Detect which cell encompasses the target text, then output its (X, Y) center coordinate. 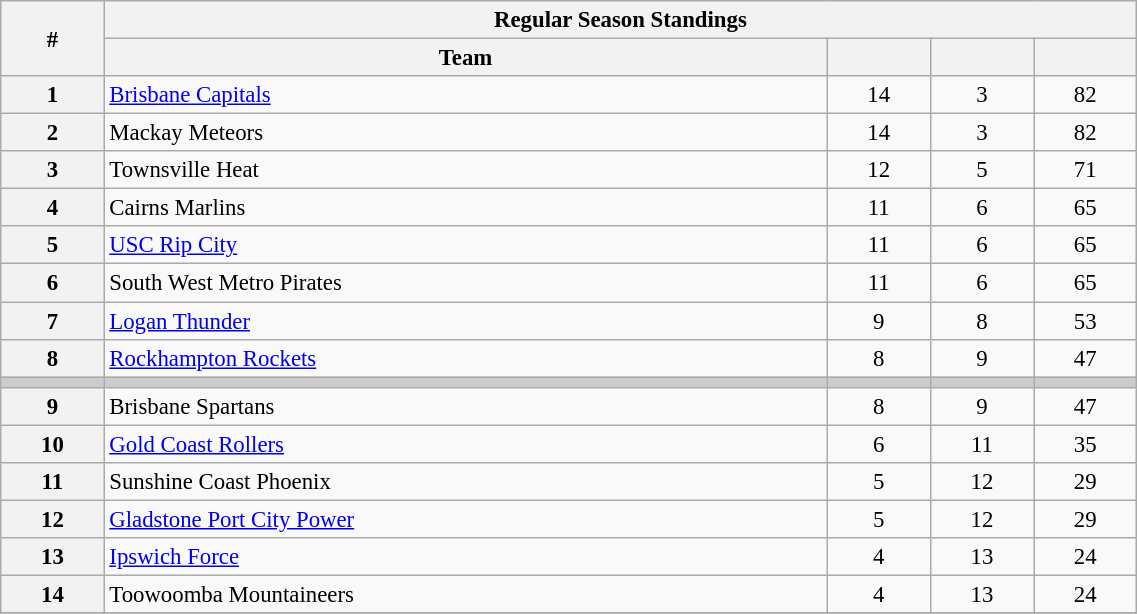
Gold Coast Rollers (466, 444)
10 (52, 444)
South West Metro Pirates (466, 283)
71 (1086, 170)
53 (1086, 321)
Cairns Marlins (466, 208)
Team (466, 58)
Toowoomba Mountaineers (466, 594)
Gladstone Port City Power (466, 519)
Brisbane Capitals (466, 95)
2 (52, 133)
7 (52, 321)
Regular Season Standings (620, 20)
Mackay Meteors (466, 133)
Logan Thunder (466, 321)
35 (1086, 444)
# (52, 38)
Rockhampton Rockets (466, 358)
1 (52, 95)
Townsville Heat (466, 170)
Ipswich Force (466, 557)
USC Rip City (466, 245)
Brisbane Spartans (466, 406)
Sunshine Coast Phoenix (466, 482)
